Detect which cell encompasses the target text, then output its [X, Y] center coordinate. 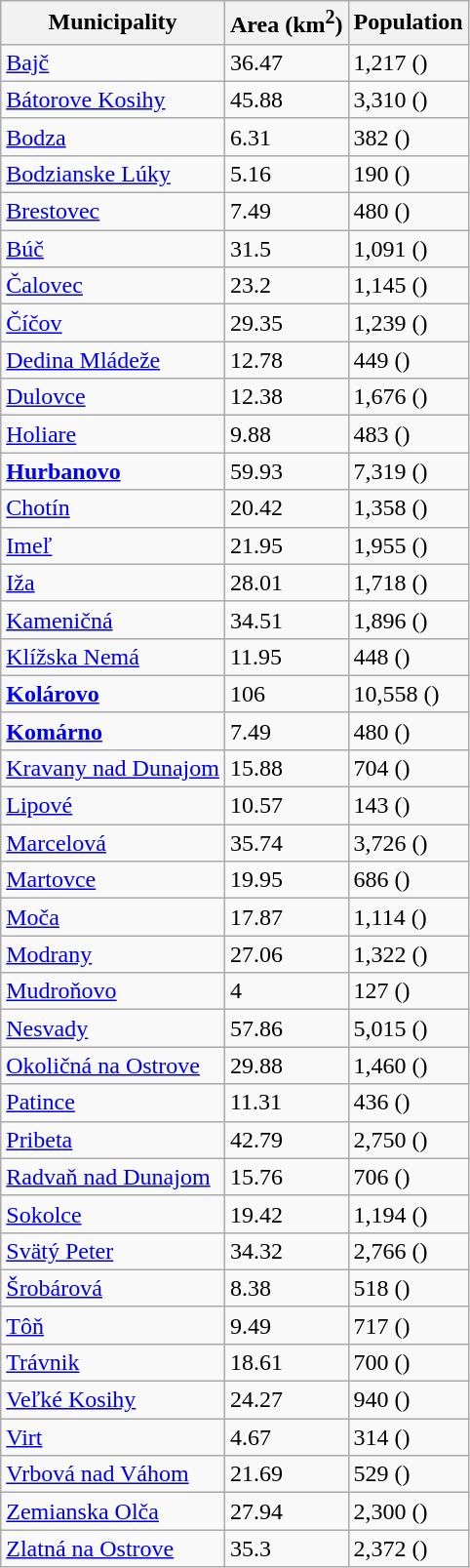
23.2 [287, 286]
Municipality [113, 23]
Bodzianske Lúky [113, 174]
Dedina Mládeže [113, 360]
10,558 () [408, 694]
2,300 () [408, 1511]
106 [287, 694]
448 () [408, 657]
Moča [113, 917]
1,896 () [408, 620]
6.31 [287, 137]
1,718 () [408, 583]
686 () [408, 880]
2,766 () [408, 1251]
Marcelová [113, 843]
5.16 [287, 174]
Vrbová nad Váhom [113, 1474]
21.95 [287, 545]
Čalovec [113, 286]
1,955 () [408, 545]
Nesvady [113, 1028]
Modrany [113, 954]
1,145 () [408, 286]
24.27 [287, 1400]
Population [408, 23]
Šrobárová [113, 1288]
1,460 () [408, 1065]
Pribeta [113, 1140]
Tôň [113, 1325]
518 () [408, 1288]
1,239 () [408, 323]
2,372 () [408, 1548]
17.87 [287, 917]
3,310 () [408, 100]
18.61 [287, 1362]
Lipové [113, 806]
59.93 [287, 471]
382 () [408, 137]
10.57 [287, 806]
Kolárovo [113, 694]
1,322 () [408, 954]
19.42 [287, 1214]
Bajč [113, 62]
35.3 [287, 1548]
21.69 [287, 1474]
9.88 [287, 434]
1,676 () [408, 397]
3,726 () [408, 843]
31.5 [287, 249]
36.47 [287, 62]
717 () [408, 1325]
19.95 [287, 880]
Búč [113, 249]
Mudroňovo [113, 991]
29.35 [287, 323]
Bátorove Kosihy [113, 100]
Hurbanovo [113, 471]
Patince [113, 1103]
1,194 () [408, 1214]
Virt [113, 1437]
45.88 [287, 100]
Klížska Nemá [113, 657]
Chotín [113, 508]
Veľké Kosihy [113, 1400]
Radvaň nad Dunajom [113, 1177]
483 () [408, 434]
314 () [408, 1437]
Zemianska Olča [113, 1511]
Komárno [113, 731]
12.38 [287, 397]
1,114 () [408, 917]
436 () [408, 1103]
Trávnik [113, 1362]
Imeľ [113, 545]
57.86 [287, 1028]
190 () [408, 174]
5,015 () [408, 1028]
Svätý Peter [113, 1251]
20.42 [287, 508]
Bodza [113, 137]
Brestovec [113, 212]
29.88 [287, 1065]
127 () [408, 991]
9.49 [287, 1325]
27.94 [287, 1511]
11.31 [287, 1103]
15.76 [287, 1177]
704 () [408, 768]
27.06 [287, 954]
7,319 () [408, 471]
8.38 [287, 1288]
Holiare [113, 434]
34.32 [287, 1251]
15.88 [287, 768]
529 () [408, 1474]
940 () [408, 1400]
1,358 () [408, 508]
Iža [113, 583]
Okoličná na Ostrove [113, 1065]
35.74 [287, 843]
34.51 [287, 620]
2,750 () [408, 1140]
Číčov [113, 323]
Dulovce [113, 397]
449 () [408, 360]
Kravany nad Dunajom [113, 768]
Area (km2) [287, 23]
Sokolce [113, 1214]
11.95 [287, 657]
4 [287, 991]
1,091 () [408, 249]
42.79 [287, 1140]
1,217 () [408, 62]
Kameničná [113, 620]
Martovce [113, 880]
Zlatná na Ostrove [113, 1548]
143 () [408, 806]
700 () [408, 1362]
12.78 [287, 360]
706 () [408, 1177]
4.67 [287, 1437]
28.01 [287, 583]
